Locate the cell with the specified text and output its [X, Y] center coordinate. 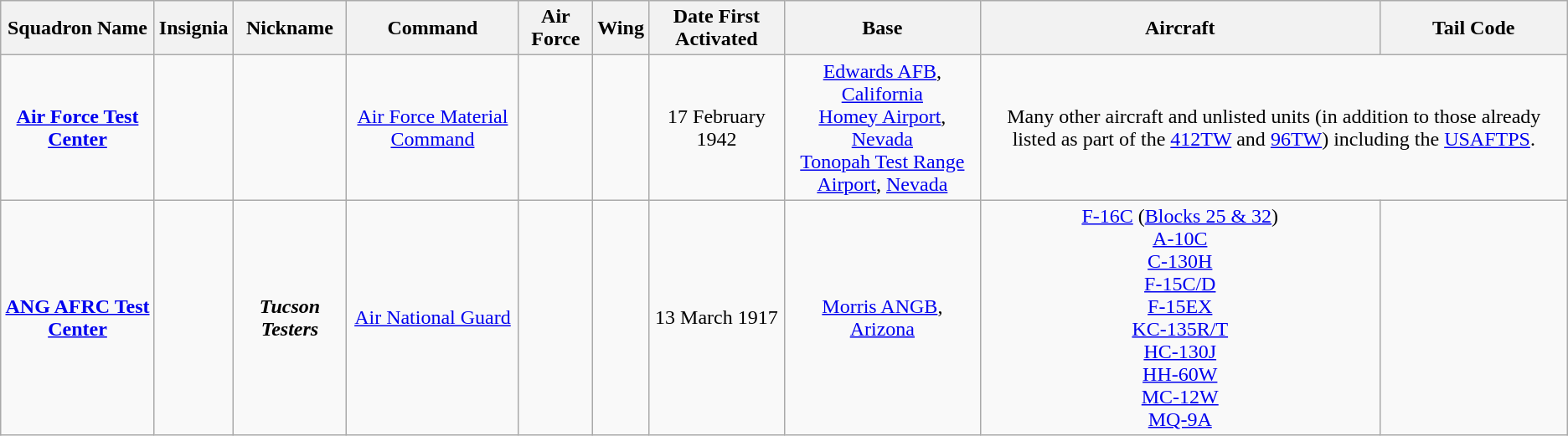
Date First Activated [716, 28]
F-16C (Blocks 25 & 32)A-10CC-130HF-15C/DF-15EXKC-135R/THC-130JHH-60WMC-12WMQ-9A [1179, 318]
Wing [622, 28]
Base [882, 28]
17 February 1942 [716, 127]
Tail Code [1473, 28]
Command [432, 28]
13 March 1917 [716, 318]
Air Force Test Center [78, 127]
Nickname [290, 28]
Air National Guard [432, 318]
Squadron Name [78, 28]
Many other aircraft and unlisted units (in addition to those already listed as part of the 412TW and 96TW) including the USAFTPS. [1273, 127]
Air Force [556, 28]
Morris ANGB, Arizona [882, 318]
Insignia [193, 28]
Edwards AFB, CaliforniaHomey Airport, NevadaTonopah Test Range Airport, Nevada [882, 127]
Tucson Testers [290, 318]
Air Force Material Command [432, 127]
ANG AFRC Test Center [78, 318]
Aircraft [1179, 28]
